From the cell containing the given text, extract its center point as [x, y] coordinate. 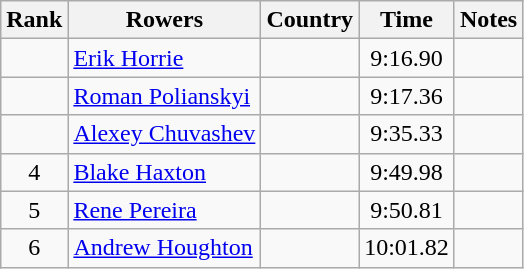
Notes [488, 20]
Rank [34, 20]
4 [34, 172]
Blake Haxton [164, 172]
Roman Polianskyi [164, 96]
Country [310, 20]
Rowers [164, 20]
9:35.33 [407, 134]
Andrew Houghton [164, 248]
Alexey Chuvashev [164, 134]
6 [34, 248]
5 [34, 210]
9:50.81 [407, 210]
9:17.36 [407, 96]
Rene Pereira [164, 210]
9:49.98 [407, 172]
9:16.90 [407, 58]
Time [407, 20]
10:01.82 [407, 248]
Erik Horrie [164, 58]
